Find where the given text appears and provide that cell's center as (X, Y) coordinate. 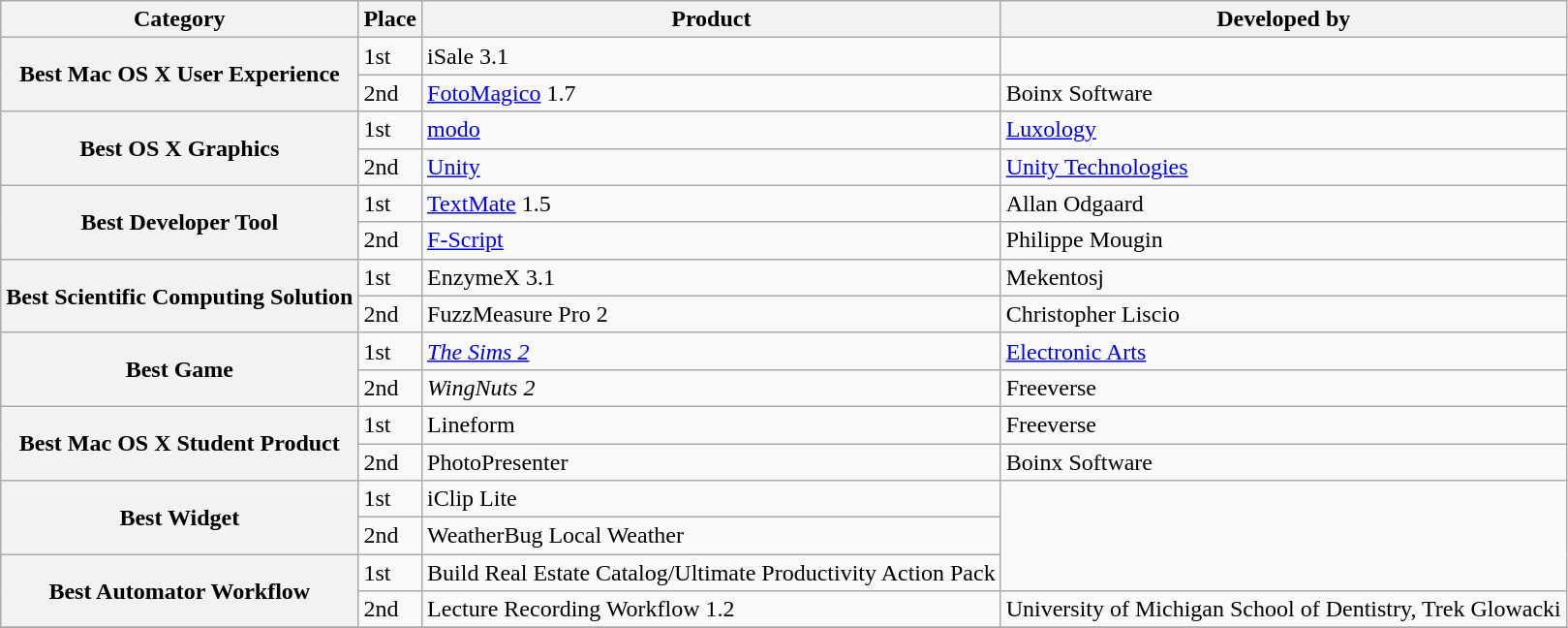
iSale 3.1 (712, 56)
Unity Technologies (1283, 167)
WeatherBug Local Weather (712, 536)
Best Developer Tool (180, 222)
TextMate 1.5 (712, 204)
Luxology (1283, 130)
Best OS X Graphics (180, 148)
Best Scientific Computing Solution (180, 296)
Mekentosj (1283, 277)
Place (390, 19)
F-Script (712, 240)
The Sims 2 (712, 351)
Electronic Arts (1283, 351)
Best Mac OS X Student Product (180, 443)
Category (180, 19)
Christopher Liscio (1283, 314)
PhotoPresenter (712, 462)
modo (712, 130)
Unity (712, 167)
FuzzMeasure Pro 2 (712, 314)
EnzymeX 3.1 (712, 277)
Best Automator Workflow (180, 591)
iClip Lite (712, 499)
Build Real Estate Catalog/Ultimate Productivity Action Pack (712, 573)
University of Michigan School of Dentistry, Trek Glowacki (1283, 610)
FotoMagico 1.7 (712, 93)
Allan Odgaard (1283, 204)
Product (712, 19)
Lecture Recording Workflow 1.2 (712, 610)
Best Game (180, 369)
Lineform (712, 424)
Best Mac OS X User Experience (180, 75)
Philippe Mougin (1283, 240)
Best Widget (180, 518)
WingNuts 2 (712, 388)
Developed by (1283, 19)
